Determine the (x, y) coordinate at the center of the cell enclosing the given text.  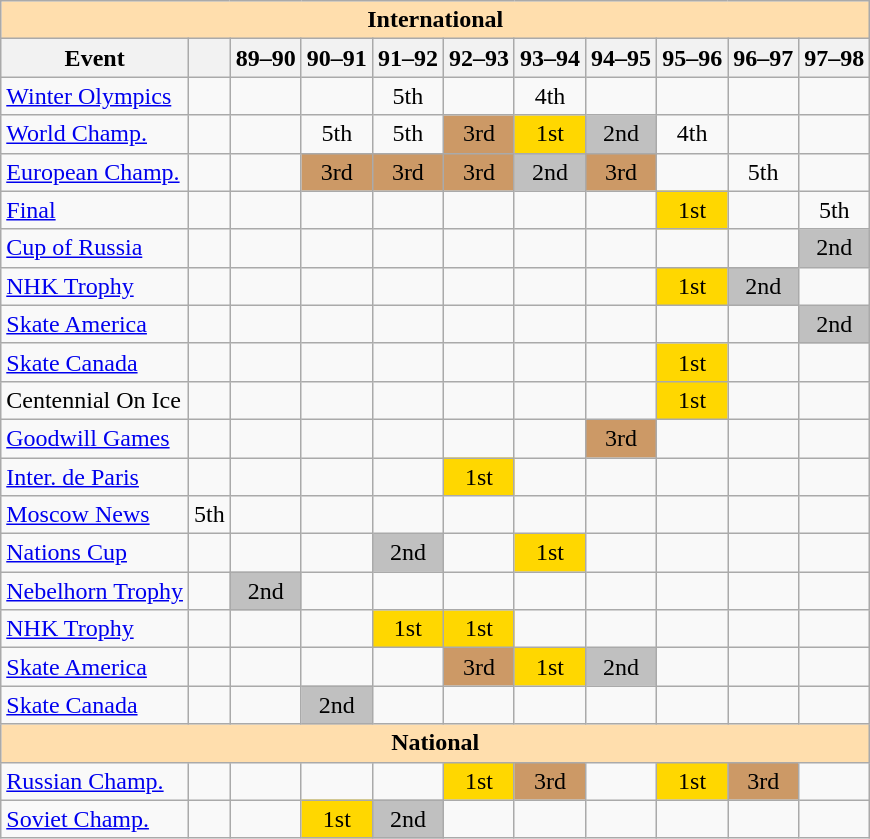
93–94 (550, 58)
Inter. de Paris (95, 477)
95–96 (692, 58)
Centennial On Ice (95, 400)
International (436, 20)
91–92 (408, 58)
European Champ. (95, 172)
94–95 (622, 58)
Winter Olympics (95, 96)
89–90 (266, 58)
Nations Cup (95, 553)
90–91 (336, 58)
Event (95, 58)
Moscow News (95, 515)
96–97 (764, 58)
97–98 (834, 58)
Nebelhorn Trophy (95, 591)
92–93 (478, 58)
National (436, 743)
Russian Champ. (95, 781)
Final (95, 210)
Goodwill Games (95, 438)
World Champ. (95, 134)
Soviet Champ. (95, 819)
Cup of Russia (95, 248)
